Scan for the cell matching the given text and deliver its [X, Y] coordinate at center. 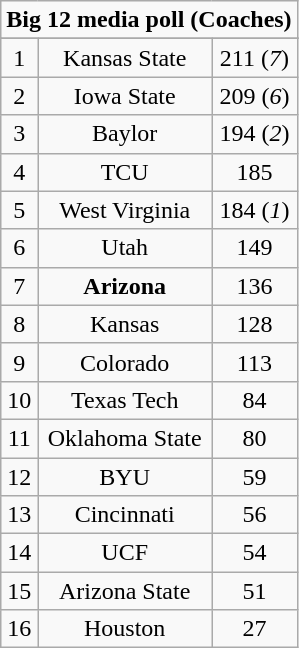
Texas Tech [125, 400]
211 (7) [254, 58]
59 [254, 477]
1 [20, 58]
56 [254, 515]
Arizona State [125, 591]
128 [254, 324]
54 [254, 553]
113 [254, 362]
TCU [125, 172]
27 [254, 629]
4 [20, 172]
3 [20, 134]
10 [20, 400]
7 [20, 286]
5 [20, 210]
16 [20, 629]
Kansas State [125, 58]
Oklahoma State [125, 438]
136 [254, 286]
9 [20, 362]
8 [20, 324]
6 [20, 248]
Houston [125, 629]
2 [20, 96]
13 [20, 515]
14 [20, 553]
BYU [125, 477]
Utah [125, 248]
51 [254, 591]
UCF [125, 553]
184 (1) [254, 210]
80 [254, 438]
Iowa State [125, 96]
185 [254, 172]
11 [20, 438]
West Virginia [125, 210]
Colorado [125, 362]
Arizona [125, 286]
Kansas [125, 324]
15 [20, 591]
Big 12 media poll (Coaches) [149, 20]
12 [20, 477]
Baylor [125, 134]
209 (6) [254, 96]
84 [254, 400]
Cincinnati [125, 515]
194 (2) [254, 134]
149 [254, 248]
